Determine the [x, y] coordinate at the center of the cell enclosing the given text.  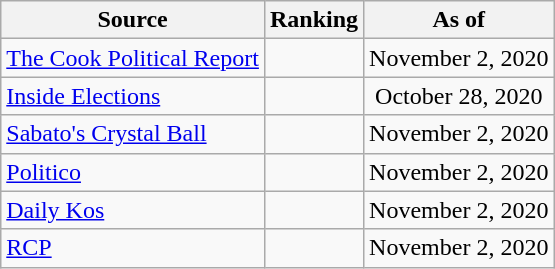
Ranking [314, 20]
The Cook Political Report [133, 58]
RCP [133, 248]
Source [133, 20]
Inside Elections [133, 96]
Daily Kos [133, 210]
Sabato's Crystal Ball [133, 134]
Politico [133, 172]
October 28, 2020 [459, 96]
As of [459, 20]
